Search for the cell housing the specified text and yield its [X, Y] center coordinate. 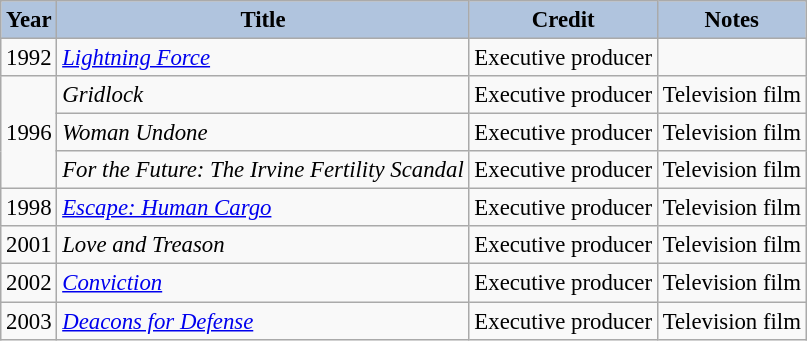
Escape: Human Cargo [263, 208]
Year [29, 20]
2002 [29, 283]
Credit [563, 20]
Gridlock [263, 95]
Love and Treason [263, 245]
1992 [29, 58]
Title [263, 20]
For the Future: The Irvine Fertility Scandal [263, 170]
2001 [29, 245]
Conviction [263, 283]
Deacons for Defense [263, 321]
1996 [29, 132]
1998 [29, 208]
Lightning Force [263, 58]
Notes [732, 20]
2003 [29, 321]
Woman Undone [263, 133]
